Scan for the cell matching the given text and deliver its (x, y) coordinate at center. 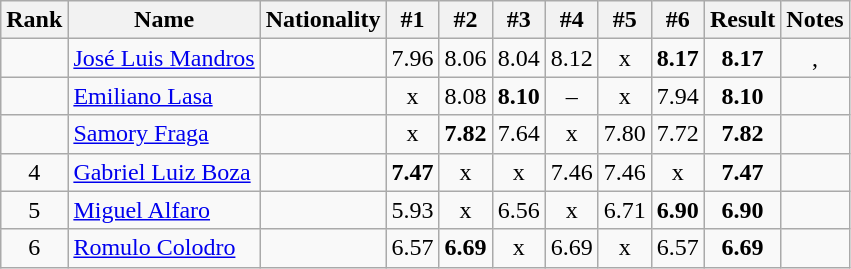
8.08 (466, 96)
7.96 (412, 58)
Rank (34, 20)
Gabriel Luiz Boza (164, 172)
#5 (624, 20)
8.12 (572, 58)
Nationality (323, 20)
Romulo Colodro (164, 248)
, (815, 58)
4 (34, 172)
6 (34, 248)
#4 (572, 20)
6.56 (518, 210)
8.04 (518, 58)
Notes (815, 20)
Samory Fraga (164, 134)
#6 (678, 20)
7.64 (518, 134)
7.80 (624, 134)
6.71 (624, 210)
5.93 (412, 210)
José Luis Mandros (164, 58)
#3 (518, 20)
Name (164, 20)
#2 (466, 20)
7.94 (678, 96)
Result (742, 20)
#1 (412, 20)
Miguel Alfaro (164, 210)
Emiliano Lasa (164, 96)
– (572, 96)
5 (34, 210)
8.06 (466, 58)
7.72 (678, 134)
